Capture the cell that displays the provided text and extract its (x, y) central coordinate. 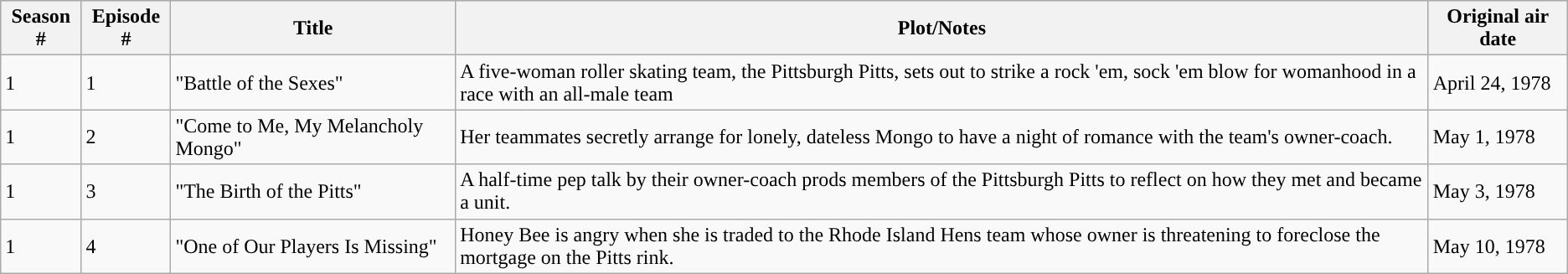
Honey Bee is angry when she is traded to the Rhode Island Hens team whose owner is threatening to foreclose the mortgage on the Pitts rink. (942, 246)
May 3, 1978 (1498, 191)
Season # (41, 28)
Episode # (126, 28)
Title (313, 28)
Her teammates secretly arrange for lonely, dateless Mongo to have a night of romance with the team's owner-coach. (942, 137)
A half-time pep talk by their owner-coach prods members of the Pittsburgh Pitts to reflect on how they met and became a unit. (942, 191)
Plot/Notes (942, 28)
Original air date (1498, 28)
"One of Our Players Is Missing" (313, 246)
2 (126, 137)
3 (126, 191)
May 1, 1978 (1498, 137)
May 10, 1978 (1498, 246)
"The Birth of the Pitts" (313, 191)
4 (126, 246)
A five-woman roller skating team, the Pittsburgh Pitts, sets out to strike a rock 'em, sock 'em blow for womanhood in a race with an all-male team (942, 82)
April 24, 1978 (1498, 82)
"Come to Me, My Melancholy Mongo" (313, 137)
"Battle of the Sexes" (313, 82)
